Extract the (x, y) coordinate from the center of the cell holding the provided text.  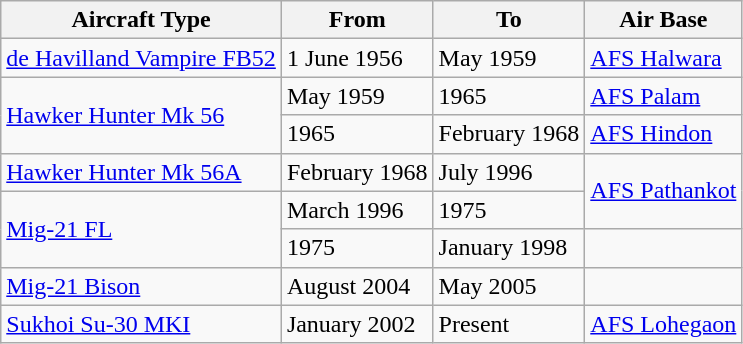
1 June 1956 (357, 58)
To (509, 20)
AFS Lohegaon (664, 324)
January 1998 (509, 248)
de Havilland Vampire FB52 (142, 58)
March 1996 (357, 210)
Mig-21 Bison (142, 286)
January 2002 (357, 324)
July 1996 (509, 172)
AFS Palam (664, 96)
Hawker Hunter Mk 56 (142, 115)
AFS Pathankot (664, 191)
Mig-21 FL (142, 229)
Hawker Hunter Mk 56A (142, 172)
Aircraft Type (142, 20)
Air Base (664, 20)
AFS Halwara (664, 58)
Present (509, 324)
Sukhoi Su-30 MKI (142, 324)
AFS Hindon (664, 134)
From (357, 20)
August 2004 (357, 286)
May 2005 (509, 286)
